Locate the cell with the specified text and output its [x, y] center coordinate. 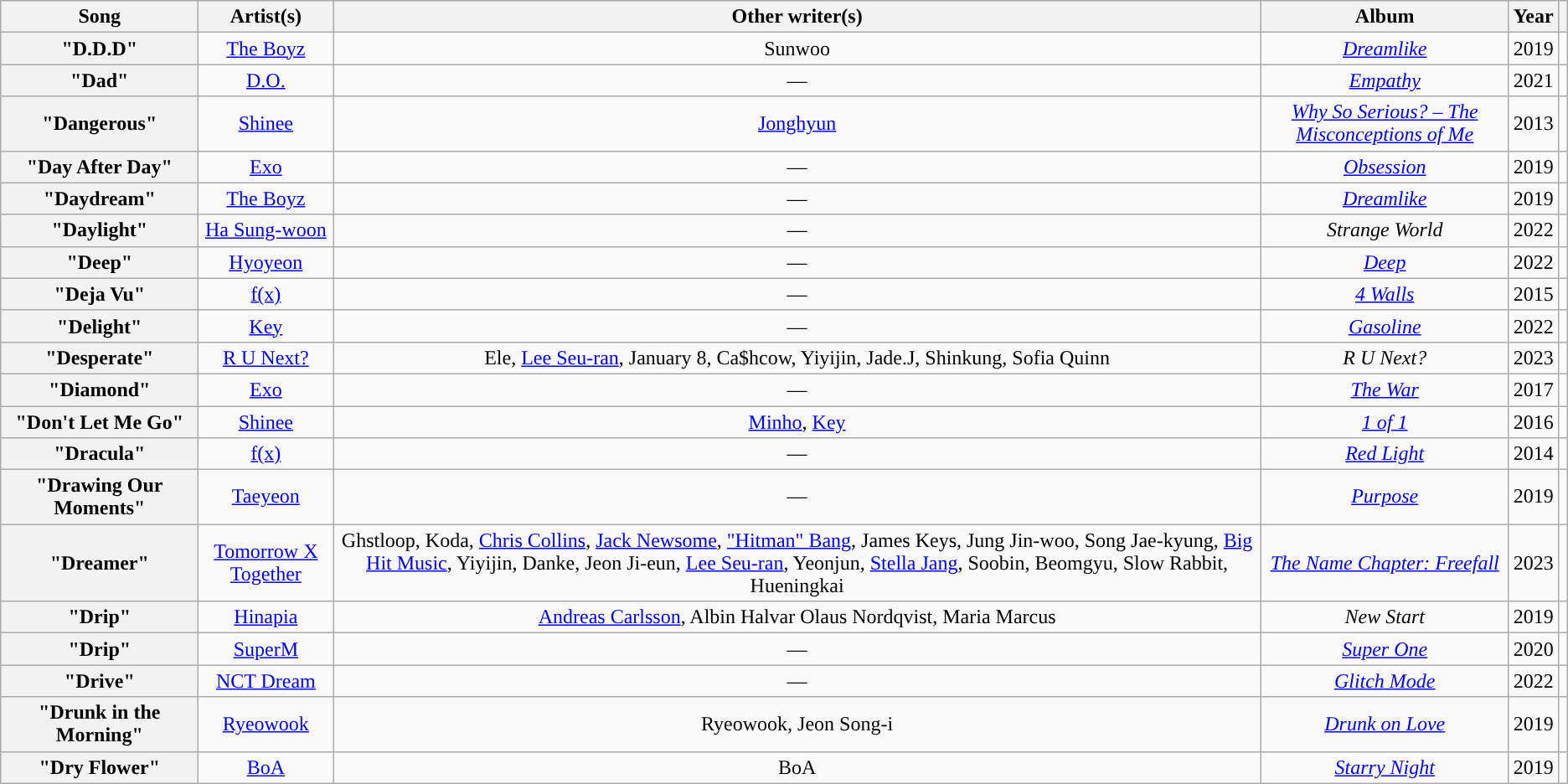
Why So Serious? – The Misconceptions of Me [1385, 124]
"D.D.D" [100, 49]
"Daydream" [100, 199]
The War [1385, 389]
Jonghyun [797, 124]
Year [1533, 17]
2017 [1533, 389]
Ryeowook [266, 724]
"Deja Vu" [100, 294]
Ha Sung-woon [266, 230]
"Dreamer" [100, 563]
Key [266, 326]
Song [100, 17]
Other writer(s) [797, 17]
"Dangerous" [100, 124]
"Desperate" [100, 358]
Gasoline [1385, 326]
Ryeowook, Jeon Song-i [797, 724]
"Dracula" [100, 454]
Minho, Key [797, 421]
Drunk on Love [1385, 724]
Purpose [1385, 498]
Deep [1385, 262]
2015 [1533, 294]
Obsession [1385, 167]
2016 [1533, 421]
Hinapia [266, 617]
Red Light [1385, 454]
Starry Night [1385, 767]
The Name Chapter: Freefall [1385, 563]
Hyoyeon [266, 262]
4 Walls [1385, 294]
D.O. [266, 80]
"Daylight" [100, 230]
Andreas Carlsson, Albin Halvar Olaus Nordqvist, Maria Marcus [797, 617]
"Dry Flower" [100, 767]
Strange World [1385, 230]
Artist(s) [266, 17]
NCT Dream [266, 681]
"Drive" [100, 681]
Empathy [1385, 80]
Ele, Lee Seu-ran, January 8, Ca$hcow, Yiyijin, Jade.J, Shinkung, Sofia Quinn [797, 358]
"Delight" [100, 326]
New Start [1385, 617]
"Drunk in the Morning" [100, 724]
Super One [1385, 649]
"Day After Day" [100, 167]
"Dad" [100, 80]
"Diamond" [100, 389]
Taeyeon [266, 498]
2020 [1533, 649]
Sunwoo [797, 49]
2014 [1533, 454]
Glitch Mode [1385, 681]
Album [1385, 17]
"Deep" [100, 262]
"Drawing Our Moments" [100, 498]
SuperM [266, 649]
Tomorrow X Together [266, 563]
1 of 1 [1385, 421]
2021 [1533, 80]
2013 [1533, 124]
"Don't Let Me Go" [100, 421]
